Pinpoint the cell where the given text exists, returning its [x, y] midpoint coordinate. 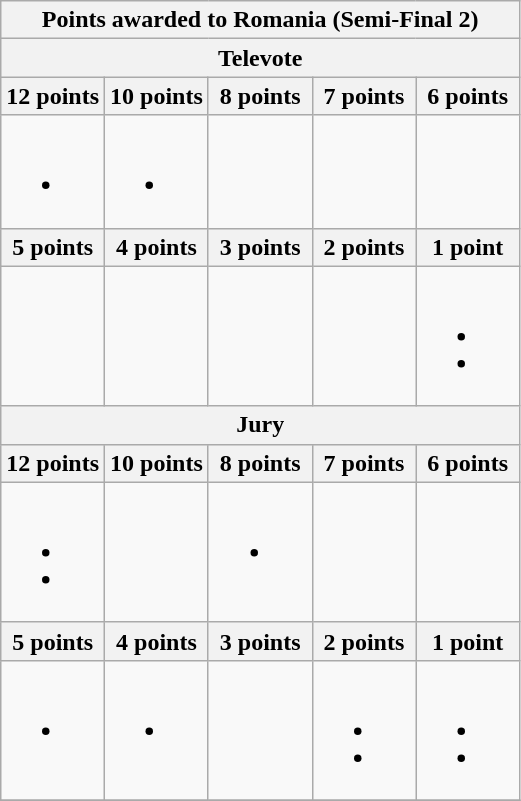
Televote [260, 58]
Jury [260, 425]
Points awarded to Romania (Semi-Final 2) [260, 20]
